For the text-containing cell, return its midpoint in (x, y) coordinate format. 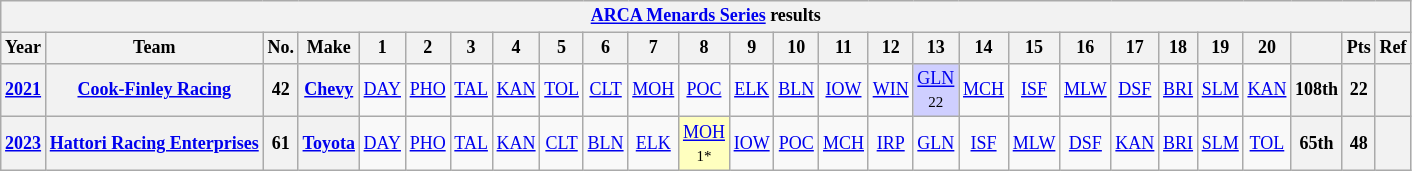
8 (704, 48)
Team (154, 48)
5 (562, 48)
20 (1267, 48)
9 (752, 48)
Cook-Finley Racing (154, 90)
48 (1358, 144)
42 (280, 90)
2023 (24, 144)
1 (382, 48)
ARCA Menards Series results (706, 16)
WIN (890, 90)
65th (1317, 144)
16 (1086, 48)
Chevy (328, 90)
7 (654, 48)
Toyota (328, 144)
19 (1220, 48)
10 (796, 48)
Pts (1358, 48)
108th (1317, 90)
Hattori Racing Enterprises (154, 144)
Make (328, 48)
2 (428, 48)
GLN (936, 144)
6 (606, 48)
12 (890, 48)
22 (1358, 90)
MOH (654, 90)
13 (936, 48)
11 (844, 48)
2021 (24, 90)
61 (280, 144)
14 (984, 48)
GLN22 (936, 90)
18 (1178, 48)
MOH1* (704, 144)
Ref (1393, 48)
15 (1034, 48)
IRP (890, 144)
4 (516, 48)
No. (280, 48)
Year (24, 48)
3 (471, 48)
17 (1135, 48)
